Output the (x, y) coordinate of the center of the cell containing the given text.  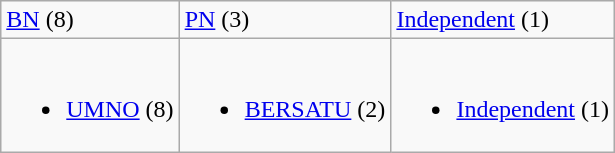
BN (8) (90, 20)
UMNO (8) (90, 96)
PN (3) (285, 20)
BERSATU (2) (285, 96)
